Detect which cell encompasses the target text, then output its [X, Y] center coordinate. 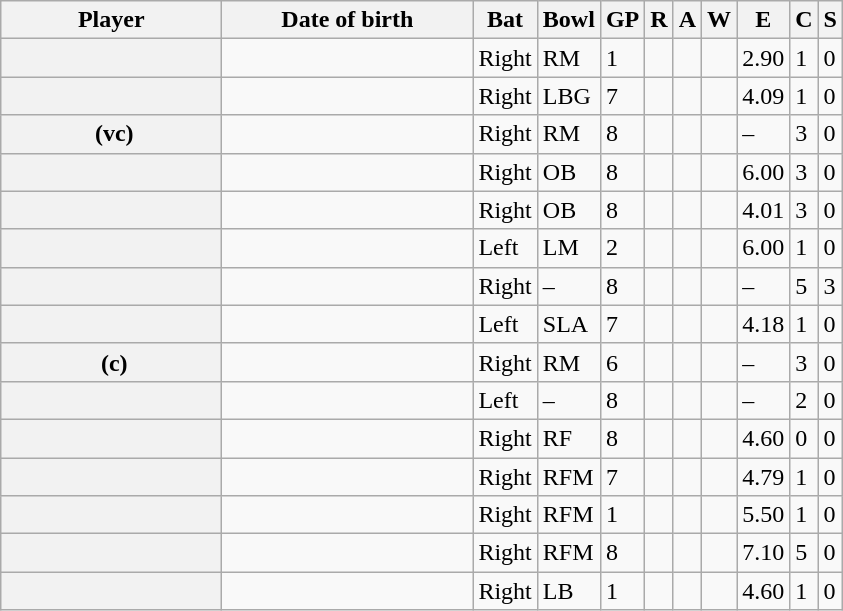
Bat [505, 20]
LBG [568, 96]
W [720, 20]
Bowl [568, 20]
4.01 [764, 210]
6 [622, 362]
4.79 [764, 477]
7.10 [764, 553]
C [804, 20]
R [659, 20]
E [764, 20]
RF [568, 438]
(vc) [112, 134]
2.90 [764, 58]
GP [622, 20]
(c) [112, 362]
4.09 [764, 96]
LB [568, 591]
5.50 [764, 515]
A [687, 20]
LM [568, 248]
S [830, 20]
Player [112, 20]
4.18 [764, 324]
Date of birth [348, 20]
SLA [568, 324]
